Detect which cell encompasses the target text, then output its [X, Y] center coordinate. 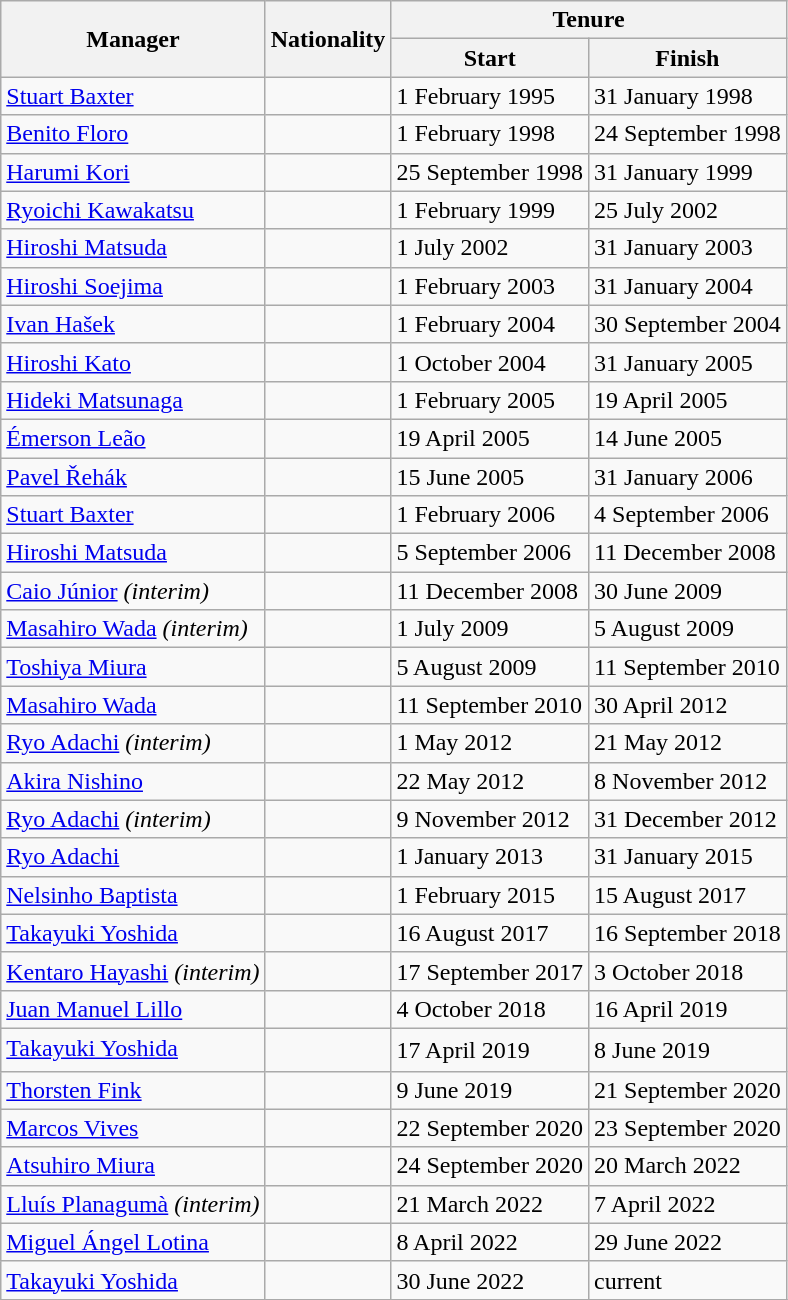
4 September 2006 [688, 515]
Finish [688, 58]
1 July 2002 [490, 248]
9 November 2012 [490, 819]
Nationality [328, 39]
17 April 2019 [490, 1050]
Start [490, 58]
8 June 2019 [688, 1050]
Juan Manuel Lillo [133, 1009]
30 April 2012 [688, 705]
Ivan Hašek [133, 324]
30 June 2009 [688, 591]
8 April 2022 [490, 1242]
Harumi Kori [133, 172]
Hiroshi Kato [133, 362]
Tenure [588, 20]
7 April 2022 [688, 1204]
Hiroshi Soejima [133, 286]
Caio Júnior (interim) [133, 591]
Lluís Planagumà (interim) [133, 1204]
Masahiro Wada (interim) [133, 629]
Nelsinho Baptista [133, 895]
1 February 2004 [490, 324]
21 March 2022 [490, 1204]
15 August 2017 [688, 895]
Kentaro Hayashi (interim) [133, 971]
current [688, 1280]
30 September 2004 [688, 324]
3 October 2018 [688, 971]
Akira Nishino [133, 781]
1 February 2005 [490, 400]
31 January 2003 [688, 248]
Thorsten Fink [133, 1090]
1 February 2015 [490, 895]
31 January 2015 [688, 857]
Émerson Leão [133, 438]
30 June 2022 [490, 1280]
24 September 1998 [688, 134]
15 June 2005 [490, 477]
1 February 1998 [490, 134]
20 March 2022 [688, 1166]
Atsuhiro Miura [133, 1166]
23 September 2020 [688, 1128]
1 May 2012 [490, 743]
Miguel Ángel Lotina [133, 1242]
31 December 2012 [688, 819]
16 April 2019 [688, 1009]
25 July 2002 [688, 210]
25 September 1998 [490, 172]
Ryoichi Kawakatsu [133, 210]
Benito Floro [133, 134]
Marcos Vives [133, 1128]
24 September 2020 [490, 1166]
Ryo Adachi [133, 857]
1 February 2006 [490, 515]
31 January 1999 [688, 172]
31 January 2006 [688, 477]
14 June 2005 [688, 438]
1 February 1995 [490, 96]
31 January 1998 [688, 96]
1 February 1999 [490, 210]
Manager [133, 39]
Hideki Matsunaga [133, 400]
1 October 2004 [490, 362]
4 October 2018 [490, 1009]
Pavel Řehák [133, 477]
Toshiya Miura [133, 667]
21 September 2020 [688, 1090]
31 January 2005 [688, 362]
9 June 2019 [490, 1090]
17 September 2017 [490, 971]
1 July 2009 [490, 629]
5 September 2006 [490, 553]
16 September 2018 [688, 933]
Masahiro Wada [133, 705]
1 January 2013 [490, 857]
31 January 2004 [688, 286]
22 May 2012 [490, 781]
8 November 2012 [688, 781]
22 September 2020 [490, 1128]
16 August 2017 [490, 933]
21 May 2012 [688, 743]
1 February 2003 [490, 286]
29 June 2022 [688, 1242]
